Extract the [X, Y] coordinate from the center of the cell holding the provided text.  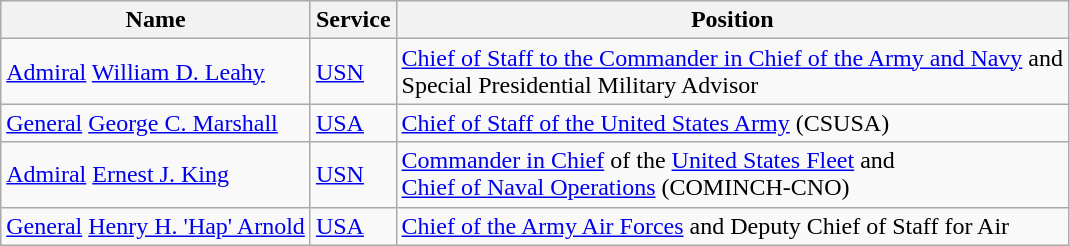
Position [732, 20]
General George C. Marshall [156, 123]
Chief of Staff of the United States Army (CSUSA) [732, 123]
Chief of the Army Air Forces and Deputy Chief of Staff for Air [732, 226]
Chief of Staff to the Commander in Chief of the Army and Navy andSpecial Presidential Military Advisor [732, 72]
Name [156, 20]
Commander in Chief of the United States Fleet andChief of Naval Operations (COMINCH-CNO) [732, 174]
Admiral Ernest J. King [156, 174]
Service [353, 20]
General Henry H. 'Hap' Arnold [156, 226]
Admiral William D. Leahy [156, 72]
